Extract the (x, y) coordinate from the center of the cell holding the provided text.  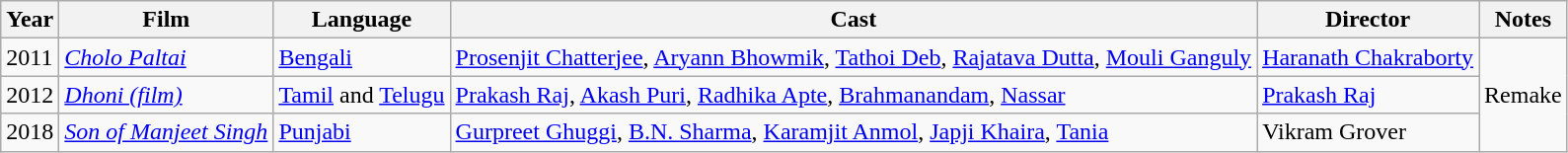
Prakash Raj, Akash Puri, Radhika Apte, Brahmanandam, Nassar (854, 95)
Dhoni (film) (166, 95)
Notes (1524, 20)
Haranath Chakraborty (1368, 57)
Prakash Raj (1368, 95)
Remake (1524, 95)
2011 (30, 57)
2012 (30, 95)
Director (1368, 20)
Film (166, 20)
Son of Manjeet Singh (166, 132)
Cholo Paltai (166, 57)
Tamil and Telugu (361, 95)
Language (361, 20)
Gurpreet Ghuggi, B.N. Sharma, Karamjit Anmol, Japji Khaira, Tania (854, 132)
Year (30, 20)
Cast (854, 20)
2018 (30, 132)
Punjabi (361, 132)
Prosenjit Chatterjee, Aryann Bhowmik, Tathoi Deb, Rajatava Dutta, Mouli Ganguly (854, 57)
Vikram Grover (1368, 132)
Bengali (361, 57)
